Return (x, y) of the center of cell containing provided text 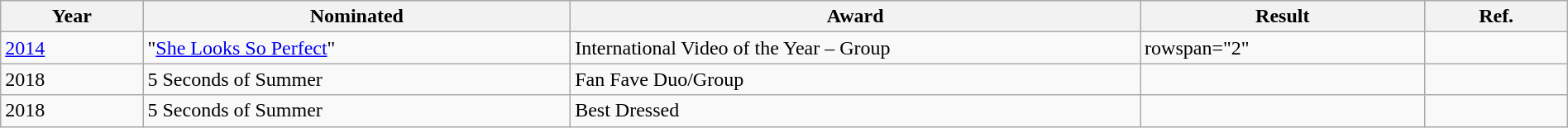
"She Looks So Perfect" (357, 48)
Result (1283, 17)
Year (72, 17)
Ref. (1496, 17)
2014 (72, 48)
Award (855, 17)
Fan Fave Duo/Group (855, 79)
rowspan="2" (1283, 48)
Best Dressed (855, 111)
International Video of the Year – Group (855, 48)
Nominated (357, 17)
